Search for the cell housing the specified text and yield its (x, y) center coordinate. 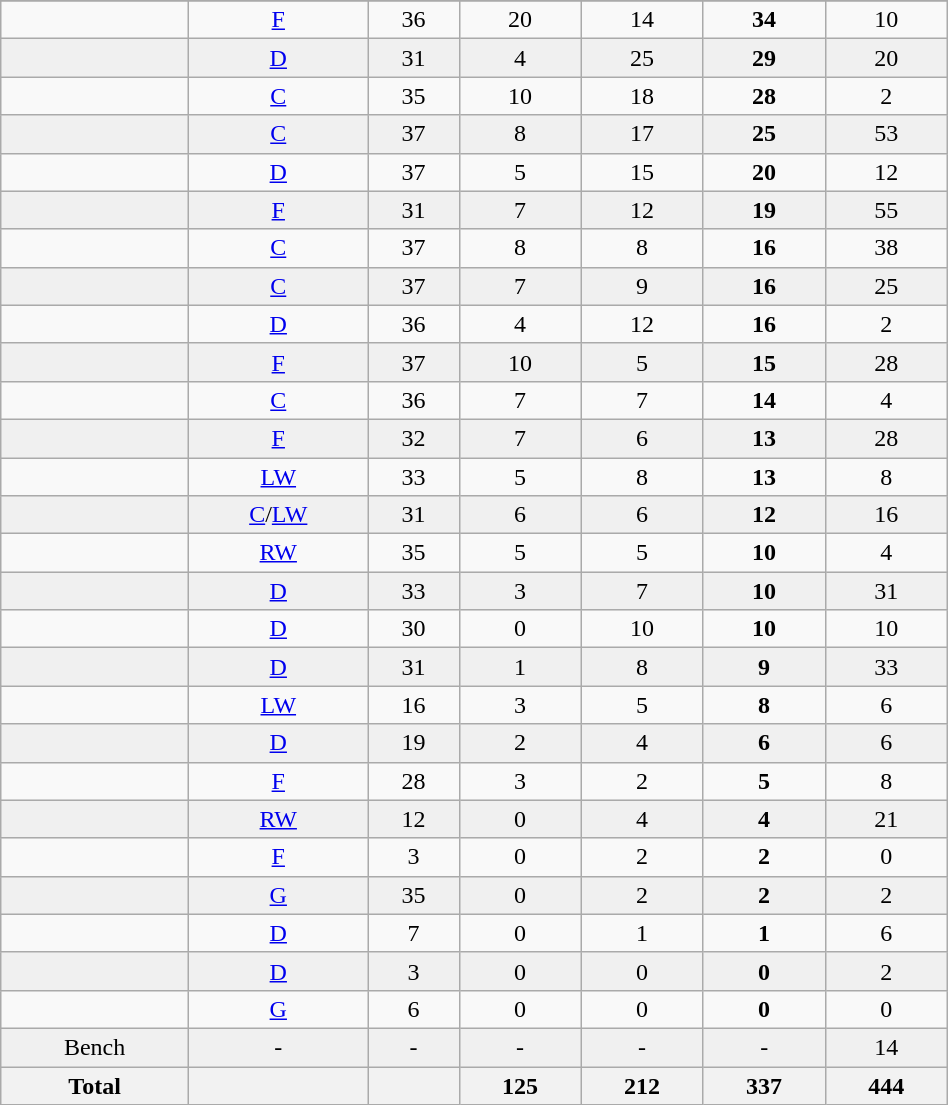
212 (642, 1085)
Bench (95, 1047)
29 (764, 58)
Total (95, 1085)
444 (886, 1085)
34 (764, 20)
38 (886, 248)
18 (642, 96)
337 (764, 1085)
53 (886, 134)
C/LW (278, 515)
21 (886, 819)
55 (886, 210)
32 (414, 438)
125 (520, 1085)
17 (642, 134)
30 (414, 629)
